From the cell containing the given text, extract its center point as (x, y) coordinate. 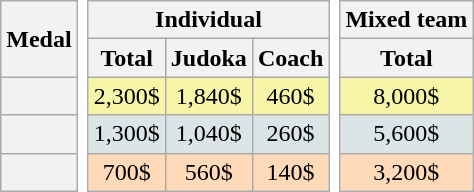
560$ (208, 172)
1,040$ (208, 134)
700$ (126, 172)
260$ (290, 134)
Judoka (208, 58)
Medal (39, 39)
Mixed team (406, 20)
Coach (290, 58)
2,300$ (126, 96)
Individual (208, 20)
5,600$ (406, 134)
3,200$ (406, 172)
460$ (290, 96)
8,000$ (406, 96)
1,300$ (126, 134)
140$ (290, 172)
1,840$ (208, 96)
